Provide the (x, y) coordinate of the cell's center where the given text is located.  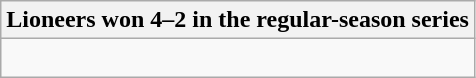
Lioneers won 4–2 in the regular-season series (238, 20)
